Provide the [x, y] coordinate of the cell's center where the given text is located.  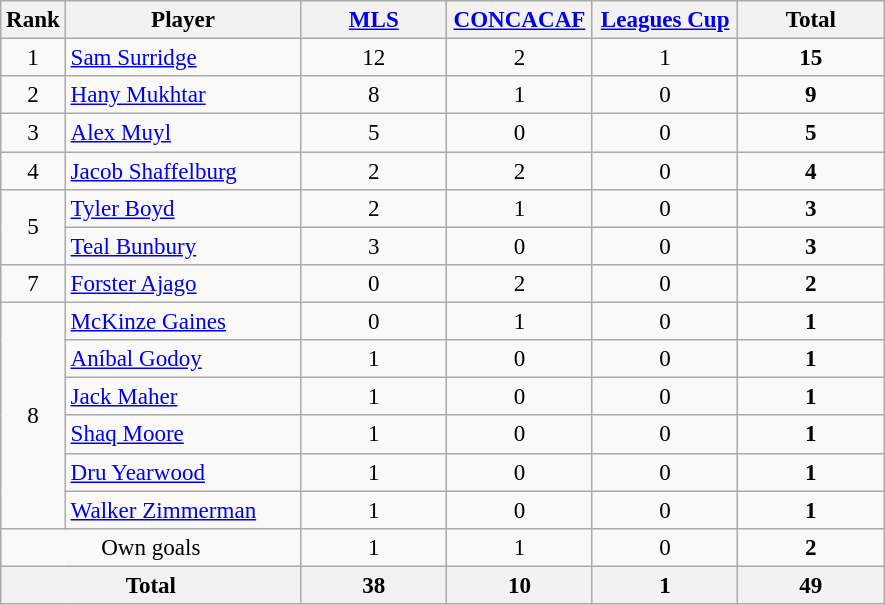
49 [811, 585]
Rank [33, 20]
Teal Bunbury [183, 246]
Sam Surridge [183, 58]
Dru Yearwood [183, 472]
CONCACAF [520, 20]
Walker Zimmerman [183, 510]
Leagues Cup [665, 20]
9 [811, 95]
Hany Mukhtar [183, 95]
Tyler Boyd [183, 209]
MLS [374, 20]
Own goals [151, 548]
Jacob Shaffelburg [183, 171]
Alex Muyl [183, 133]
7 [33, 284]
McKinze Gaines [183, 322]
38 [374, 585]
Shaq Moore [183, 435]
12 [374, 58]
Forster Ajago [183, 284]
10 [520, 585]
Player [183, 20]
15 [811, 58]
Jack Maher [183, 397]
Aníbal Godoy [183, 359]
